Extract the (X, Y) coordinate from the center of the cell holding the provided text.  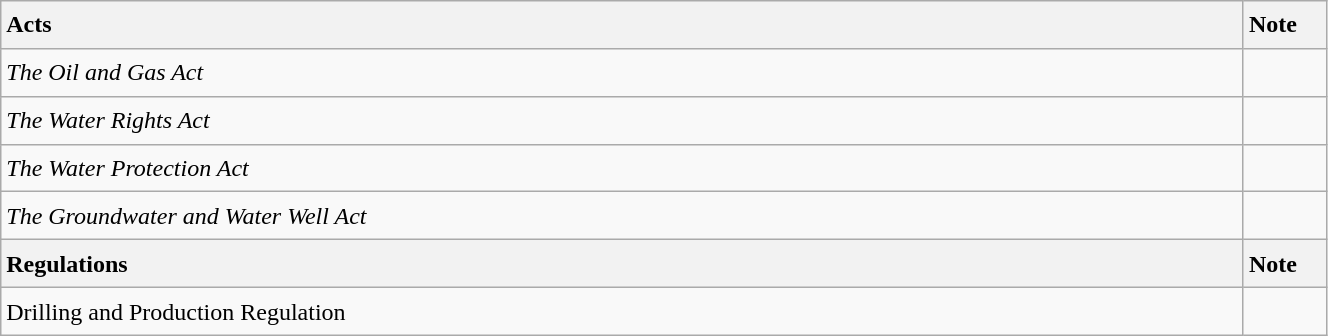
Acts (622, 25)
The Groundwater and Water Well Act (622, 216)
The Oil and Gas Act (622, 73)
The Water Protection Act (622, 168)
Drilling and Production Regulation (622, 311)
Regulations (622, 264)
The Water Rights Act (622, 120)
